Return the [x, y] coordinate for the center point of the cell that contains the specified text.  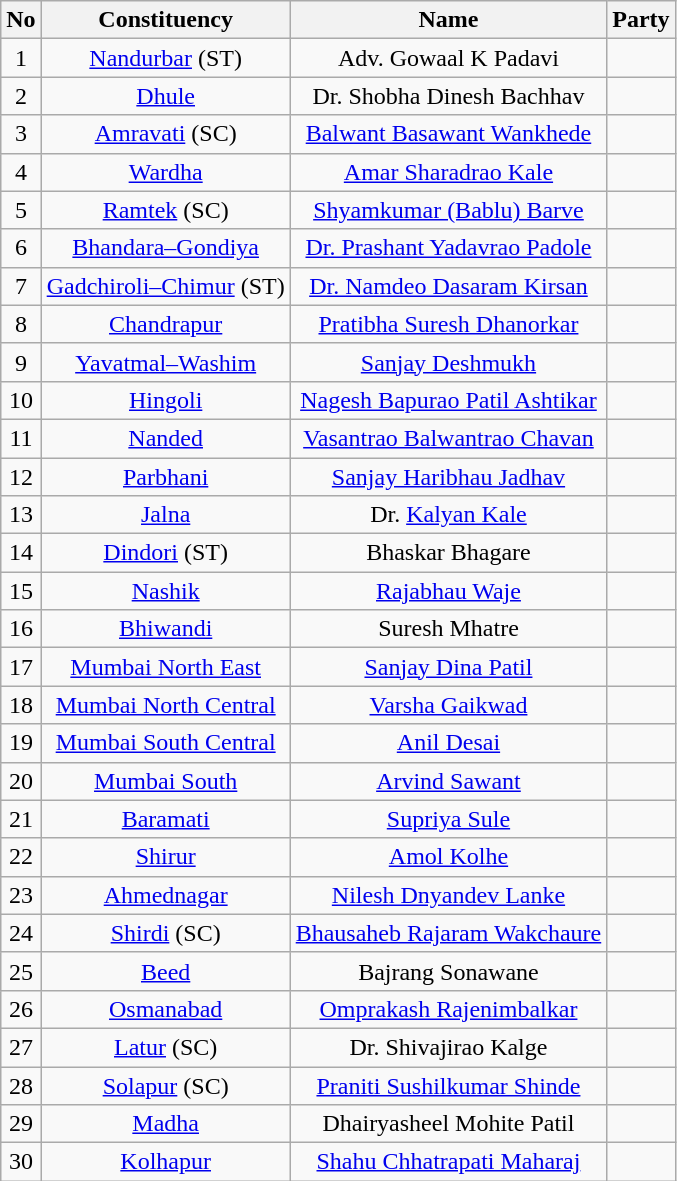
Ramtek (SC) [166, 210]
28 [21, 1085]
Sanjay Haribhau Jadhav [448, 477]
Hingoli [166, 400]
Jalna [166, 515]
Shirur [166, 857]
Latur (SC) [166, 1047]
Pratibha Suresh Dhanorkar [448, 324]
12 [21, 477]
Name [448, 20]
11 [21, 438]
Yavatmal–Washim [166, 362]
17 [21, 667]
Adv. Gowaal K Padavi [448, 58]
23 [21, 895]
Ahmednagar [166, 895]
Dr. Prashant Yadavrao Padole [448, 248]
Sanjay Deshmukh [448, 362]
Solapur (SC) [166, 1085]
Shahu Chhatrapati Maharaj [448, 1162]
Osmanabad [166, 1009]
Dr. Shobha Dinesh Bachhav [448, 96]
21 [21, 819]
Dhule [166, 96]
Parbhani [166, 477]
Nashik [166, 591]
1 [21, 58]
26 [21, 1009]
Shirdi (SC) [166, 933]
Suresh Mhatre [448, 629]
Sanjay Dina Patil [448, 667]
Amravati (SC) [166, 134]
Mumbai South Central [166, 743]
Bhiwandi [166, 629]
14 [21, 553]
Dhairyasheel Mohite Patil [448, 1124]
15 [21, 591]
Dr. Kalyan Kale [448, 515]
Kolhapur [166, 1162]
Beed [166, 971]
Anil Desai [448, 743]
16 [21, 629]
Wardha [166, 172]
Bhandara–Gondiya [166, 248]
Mumbai South [166, 781]
Shyamkumar (Bablu) Barve [448, 210]
Nandurbar (ST) [166, 58]
Vasantrao Balwantrao Chavan [448, 438]
22 [21, 857]
Dr. Namdeo Dasaram Kirsan [448, 286]
Dindori (ST) [166, 553]
Nilesh Dnyandev Lanke [448, 895]
Constituency [166, 20]
Baramati [166, 819]
Amol Kolhe [448, 857]
20 [21, 781]
Bajrang Sonawane [448, 971]
Mumbai North East [166, 667]
Amar Sharadrao Kale [448, 172]
Omprakash Rajenimbalkar [448, 1009]
Bhaskar Bhagare [448, 553]
25 [21, 971]
18 [21, 705]
Chandrapur [166, 324]
13 [21, 515]
9 [21, 362]
Madha [166, 1124]
10 [21, 400]
6 [21, 248]
30 [21, 1162]
Gadchiroli–Chimur (ST) [166, 286]
Nagesh Bapurao Patil Ashtikar [448, 400]
29 [21, 1124]
5 [21, 210]
Arvind Sawant [448, 781]
No [21, 20]
Balwant Basawant Wankhede [448, 134]
Rajabhau Waje [448, 591]
Varsha Gaikwad [448, 705]
Praniti Sushilkumar Shinde [448, 1085]
7 [21, 286]
2 [21, 96]
8 [21, 324]
27 [21, 1047]
4 [21, 172]
Party [641, 20]
3 [21, 134]
24 [21, 933]
19 [21, 743]
Mumbai North Central [166, 705]
Supriya Sule [448, 819]
Dr. Shivajirao Kalge [448, 1047]
Nanded [166, 438]
Bhausaheb Rajaram Wakchaure [448, 933]
